Determine the [x, y] coordinate at the center of the cell enclosing the given text.  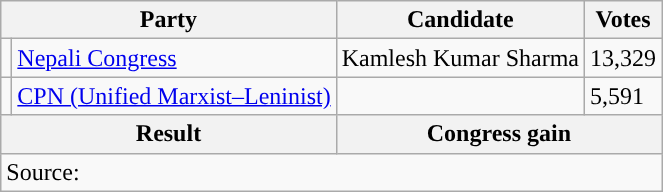
CPN (Unified Marxist–Leninist) [174, 96]
Party [168, 20]
Candidate [460, 20]
Votes [624, 20]
Congress gain [498, 134]
Result [168, 134]
13,329 [624, 58]
Source: [332, 172]
5,591 [624, 96]
Kamlesh Kumar Sharma [460, 58]
Nepali Congress [174, 58]
